Pinpoint the cell where the given text exists, returning its (X, Y) midpoint coordinate. 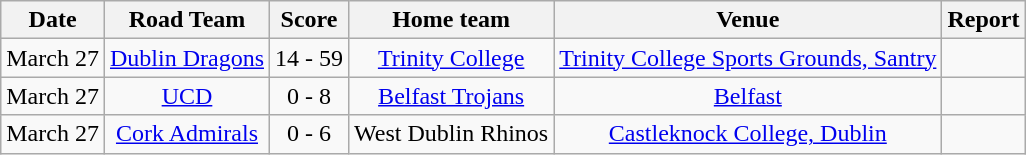
Belfast (748, 96)
Castleknock College, Dublin (748, 134)
Score (310, 20)
Cork Admirals (186, 134)
Dublin Dragons (186, 58)
14 - 59 (310, 58)
0 - 6 (310, 134)
Trinity College (452, 58)
Trinity College Sports Grounds, Santry (748, 58)
Road Team (186, 20)
Report (984, 20)
Home team (452, 20)
Belfast Trojans (452, 96)
0 - 8 (310, 96)
UCD (186, 96)
Venue (748, 20)
Date (53, 20)
West Dublin Rhinos (452, 134)
